Capture the cell that displays the provided text and extract its (x, y) central coordinate. 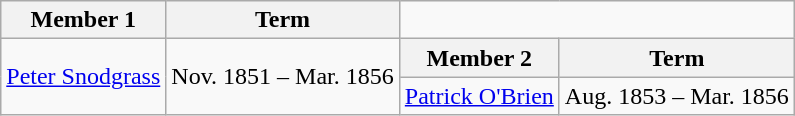
Patrick O'Brien (479, 96)
Aug. 1853 – Mar. 1856 (676, 96)
Member 2 (479, 58)
Nov. 1851 – Mar. 1856 (283, 77)
Peter Snodgrass (84, 77)
Member 1 (84, 20)
